Output the [X, Y] coordinate of the center of the cell containing the given text.  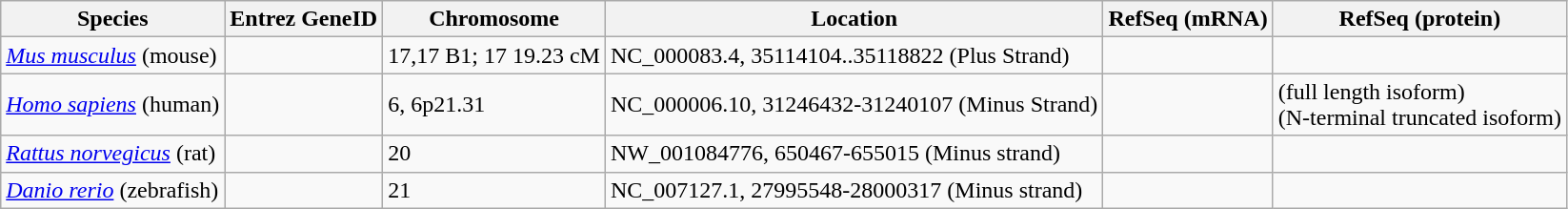
Location [854, 19]
Mus musculus (mouse) [112, 55]
Species [112, 19]
Chromosome [494, 19]
6, 6p21.31 [494, 105]
20 [494, 154]
Rattus norvegicus (rat) [112, 154]
RefSeq (protein) [1419, 19]
Danio rerio (zebrafish) [112, 190]
NW_001084776, 650467-655015 (Minus strand) [854, 154]
RefSeq (mRNA) [1188, 19]
17,17 B1; 17 19.23 cM [494, 55]
Entrez GeneID [304, 19]
NC_000006.10, 31246432-31240107 (Minus Strand) [854, 105]
Homo sapiens (human) [112, 105]
(full length isoform) (N-terminal truncated isoform) [1419, 105]
NC_000083.4, 35114104..35118822 (Plus Strand) [854, 55]
NC_007127.1, 27995548-28000317 (Minus strand) [854, 190]
21 [494, 190]
